Output the (X, Y) coordinate of the center of the cell containing the given text.  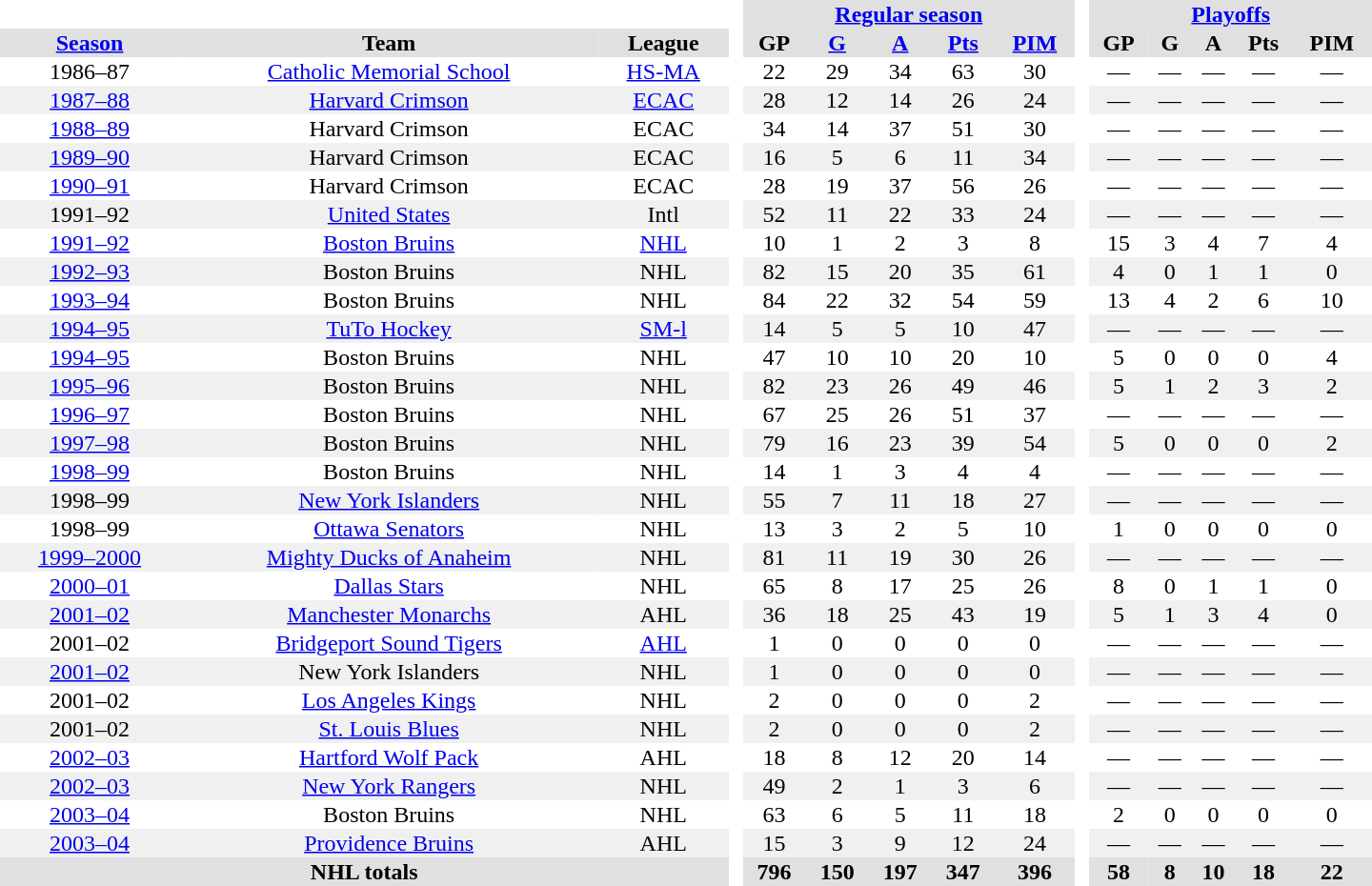
Manchester Monarchs (389, 614)
Team (389, 43)
2000–01 (90, 586)
56 (963, 186)
Mighty Ducks of Anaheim (389, 557)
39 (963, 443)
43 (963, 614)
35 (963, 272)
St. Louis Blues (389, 729)
36 (775, 614)
1990–91 (90, 186)
HS-MA (663, 71)
1997–98 (90, 443)
79 (775, 443)
Bridgeport Sound Tigers (389, 643)
796 (775, 872)
Ottawa Senators (389, 529)
55 (775, 500)
League (663, 43)
81 (775, 557)
TuTo Hockey (389, 329)
52 (775, 214)
347 (963, 872)
Intl (663, 214)
1987–88 (90, 100)
New York Rangers (389, 786)
Providence Bruins (389, 843)
1996–97 (90, 414)
Los Angeles Kings (389, 700)
197 (900, 872)
United States (389, 214)
17 (900, 586)
32 (900, 300)
46 (1035, 386)
61 (1035, 272)
9 (900, 843)
29 (837, 71)
Catholic Memorial School (389, 71)
1993–94 (90, 300)
1992–93 (90, 272)
65 (775, 586)
27 (1035, 500)
Hartford Wolf Pack (389, 757)
SM-l (663, 329)
1986–87 (90, 71)
1999–2000 (90, 557)
1988–89 (90, 129)
59 (1035, 300)
1989–90 (90, 157)
58 (1119, 872)
NHL totals (364, 872)
67 (775, 414)
Regular season (909, 14)
33 (963, 214)
396 (1035, 872)
Dallas Stars (389, 586)
84 (775, 300)
Playoffs (1231, 14)
150 (837, 872)
1995–96 (90, 386)
Season (90, 43)
